Identify which cell holds the provided text, then report its (x, y) central coordinate. 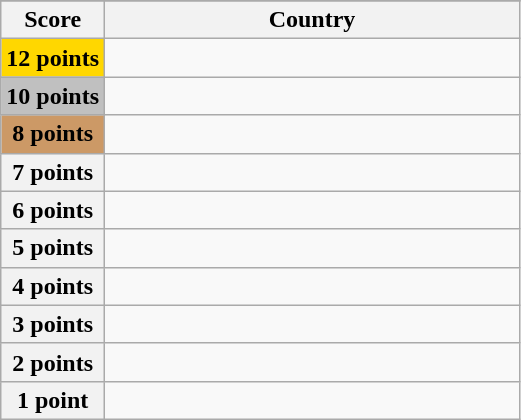
5 points (53, 248)
Country (312, 20)
7 points (53, 172)
3 points (53, 324)
10 points (53, 96)
1 point (53, 400)
12 points (53, 58)
4 points (53, 286)
Score (53, 20)
6 points (53, 210)
8 points (53, 134)
2 points (53, 362)
